Pinpoint the cell where the given text exists, returning its [X, Y] midpoint coordinate. 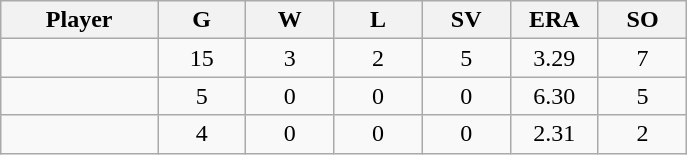
L [378, 20]
3.29 [554, 58]
3 [290, 58]
G [202, 20]
4 [202, 134]
7 [642, 58]
W [290, 20]
ERA [554, 20]
Player [80, 20]
15 [202, 58]
SO [642, 20]
SV [466, 20]
2.31 [554, 134]
6.30 [554, 96]
